From the cell containing the given text, extract its center point as (x, y) coordinate. 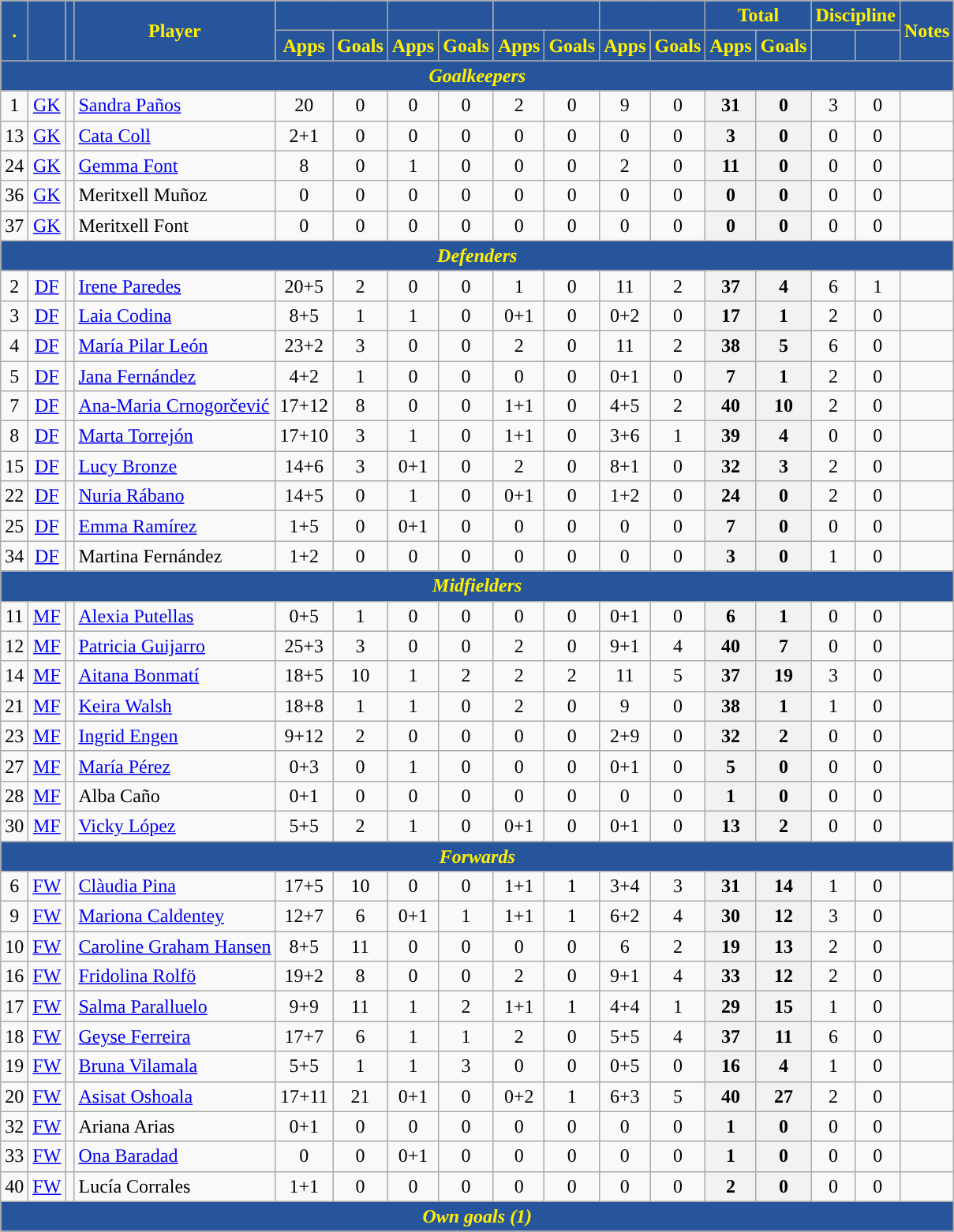
Goalkeepers (477, 76)
23+2 (305, 345)
Discipline (855, 16)
Martina Fernández (175, 556)
Forwards (477, 856)
Ingrid Engen (175, 736)
17+11 (305, 1096)
8+1 (625, 466)
María Pilar León (175, 345)
23 (14, 736)
18+5 (305, 676)
6+3 (625, 1096)
Salma Paralluelo (175, 1006)
39 (731, 436)
Laia Codina (175, 315)
Meritxell Muñoz (175, 196)
18 (14, 1036)
Nuria Rábano (175, 496)
17+7 (305, 1036)
Midfielders (477, 586)
Player (175, 31)
Irene Paredes (175, 286)
14+5 (305, 496)
2+9 (625, 736)
Defenders (477, 256)
Vicky López (175, 826)
9+9 (305, 1006)
1+5 (305, 526)
4+5 (625, 406)
Mariona Caldentey (175, 917)
Sandra Paños (175, 106)
3+4 (625, 887)
28 (14, 796)
0+3 (305, 766)
Lucy Bronze (175, 466)
Alba Caño (175, 796)
Ariana Arias (175, 1126)
. (14, 31)
3+6 (625, 436)
Alexia Putellas (175, 616)
18+8 (305, 706)
17+12 (305, 406)
Aitana Bonmatí (175, 676)
17+5 (305, 887)
Jana Fernández (175, 376)
6+2 (625, 917)
12+7 (305, 917)
Gemma Font (175, 166)
22 (14, 496)
17+10 (305, 436)
Patricia Guijarro (175, 646)
25 (14, 526)
4+4 (625, 1006)
Keira Walsh (175, 706)
Notes (926, 31)
34 (14, 556)
19+2 (305, 976)
Caroline Graham Hansen (175, 946)
María Pérez (175, 766)
Own goals (1) (477, 1216)
25+3 (305, 646)
Lucía Corrales (175, 1186)
Meritxell Font (175, 226)
Marta Torrejón (175, 436)
20+5 (305, 286)
36 (14, 196)
Ona Baradad (175, 1156)
Cata Coll (175, 136)
Ana-Maria Crnogorčević (175, 406)
2+1 (305, 136)
Geyse Ferreira (175, 1036)
29 (731, 1006)
Emma Ramírez (175, 526)
Asisat Oshoala (175, 1096)
14+6 (305, 466)
Bruna Vilamala (175, 1066)
Clàudia Pina (175, 887)
9+12 (305, 736)
Fridolina Rolfö (175, 976)
Total (758, 16)
4+2 (305, 376)
